Capture the cell that displays the provided text and extract its (X, Y) central coordinate. 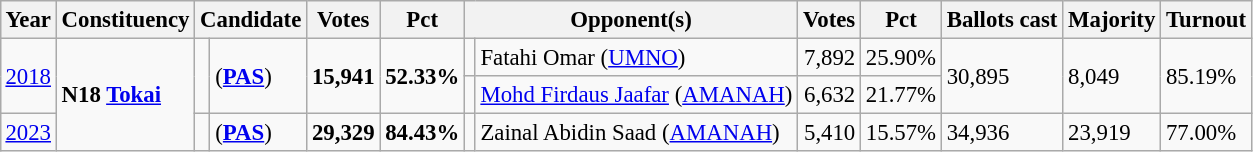
Majority (1112, 20)
84.43% (422, 133)
52.33% (422, 76)
Year (28, 20)
Ballots cast (1002, 20)
Constituency (125, 20)
5,410 (830, 133)
77.00% (1206, 133)
6,632 (830, 95)
15,941 (344, 76)
23,919 (1112, 133)
7,892 (830, 57)
25.90% (902, 57)
Zainal Abidin Saad (AMANAH) (636, 133)
29,329 (344, 133)
21.77% (902, 95)
Mohd Firdaus Jaafar (AMANAH) (636, 95)
34,936 (1002, 133)
30,895 (1002, 76)
8,049 (1112, 76)
15.57% (902, 133)
N18 Tokai (125, 94)
Candidate (251, 20)
Turnout (1206, 20)
Opponent(s) (630, 20)
2023 (28, 133)
2018 (28, 76)
Fatahi Omar (UMNO) (636, 57)
85.19% (1206, 76)
